Locate the cell with the specified text and output its [X, Y] center coordinate. 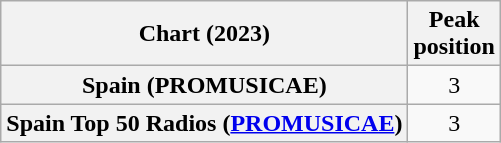
Peakposition [454, 34]
Chart (2023) [204, 34]
Spain (PROMUSICAE) [204, 85]
Spain Top 50 Radios (PROMUSICAE) [204, 123]
